Detect which cell encompasses the target text, then output its (X, Y) center coordinate. 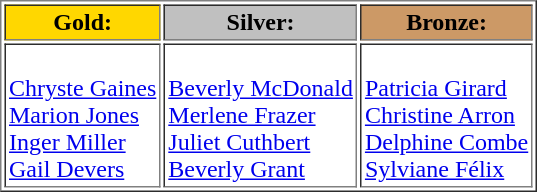
Patricia GirardChristine ArronDelphine CombeSylviane Félix (446, 116)
Gold: (82, 22)
Silver: (261, 22)
Beverly McDonaldMerlene FrazerJuliet CuthbertBeverly Grant (261, 116)
Bronze: (446, 22)
Chryste GainesMarion JonesInger MillerGail Devers (82, 116)
